Pinpoint the cell where the given text exists, returning its [x, y] midpoint coordinate. 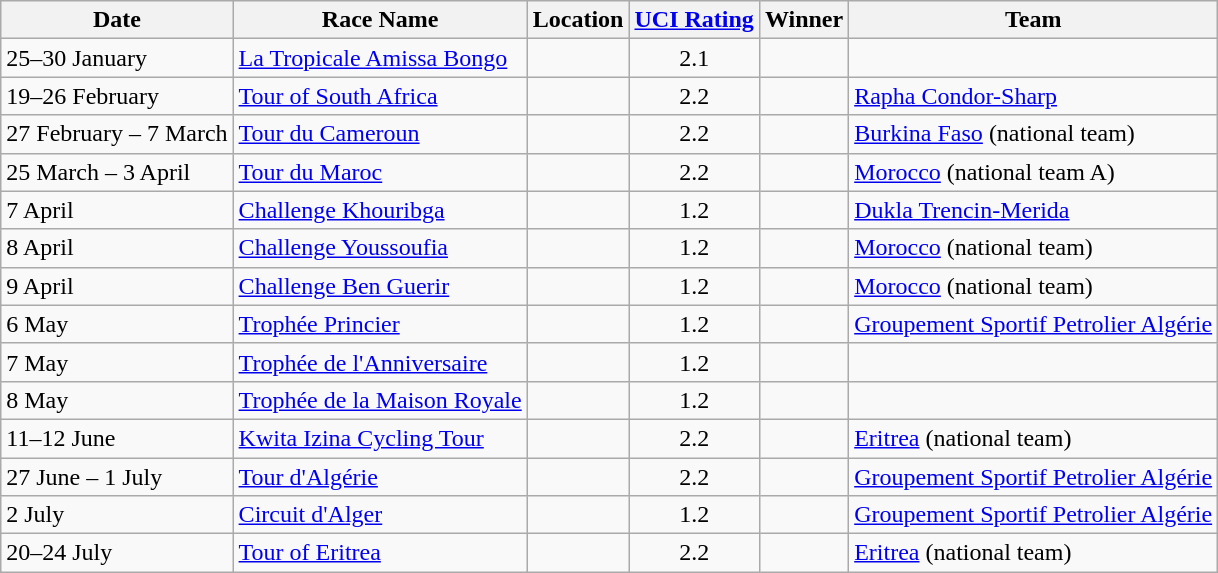
2 July [117, 515]
Rapha Condor-Sharp [1034, 96]
UCI Rating [694, 20]
Challenge Youssoufia [380, 248]
27 June – 1 July [117, 477]
8 April [117, 248]
7 April [117, 210]
Team [1034, 20]
Dukla Trencin-Merida [1034, 210]
6 May [117, 324]
Tour d'Algérie [380, 477]
Race Name [380, 20]
2.1 [694, 58]
7 May [117, 362]
Location [578, 20]
Morocco (national team A) [1034, 172]
La Tropicale Amissa Bongo [380, 58]
25–30 January [117, 58]
20–24 July [117, 553]
8 May [117, 400]
Challenge Ben Guerir [380, 286]
Circuit d'Alger [380, 515]
Tour of Eritrea [380, 553]
Trophée de l'Anniversaire [380, 362]
Tour du Cameroun [380, 134]
Challenge Khouribga [380, 210]
Tour du Maroc [380, 172]
11–12 June [117, 438]
Winner [804, 20]
Trophée Princier [380, 324]
Burkina Faso (national team) [1034, 134]
Tour of South Africa [380, 96]
27 February – 7 March [117, 134]
19–26 February [117, 96]
9 April [117, 286]
Kwita Izina Cycling Tour [380, 438]
Trophée de la Maison Royale [380, 400]
Date [117, 20]
25 March – 3 April [117, 172]
